Find where the given text appears and provide that cell's center as [x, y] coordinate. 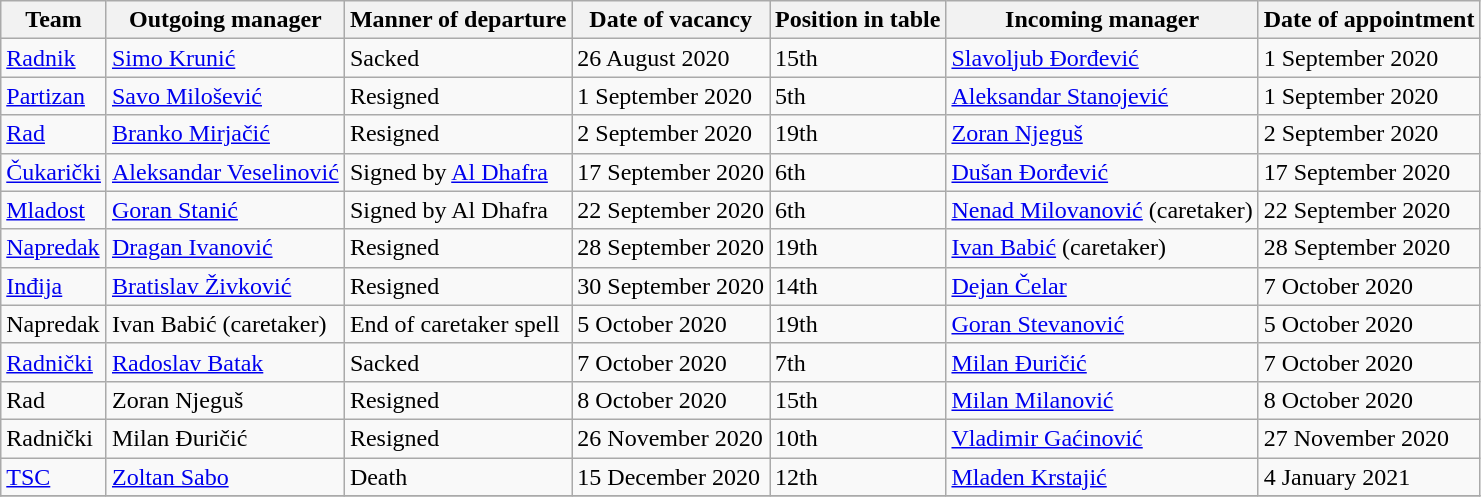
Incoming manager [1102, 20]
Mladost [54, 210]
Outgoing manager [225, 20]
12th [858, 477]
15 December 2020 [671, 477]
Aleksandar Veselinović [225, 172]
26 August 2020 [671, 58]
Date of vacancy [671, 20]
Mladen Krstajić [1102, 477]
Simo Krunić [225, 58]
7th [858, 362]
Manner of departure [458, 20]
Team [54, 20]
Vladimir Gaćinović [1102, 438]
Branko Mirjačić [225, 134]
Dragan Ivanović [225, 248]
TSC [54, 477]
End of caretaker spell [458, 324]
Savo Milošević [225, 96]
Goran Stevanović [1102, 324]
Position in table [858, 20]
Bratislav Živković [225, 286]
Dejan Čelar [1102, 286]
Goran Stanić [225, 210]
26 November 2020 [671, 438]
5th [858, 96]
Zoltan Sabo [225, 477]
Čukarički [54, 172]
Inđija [54, 286]
Milan Milanović [1102, 400]
30 September 2020 [671, 286]
Nenad Milovanović (caretaker) [1102, 210]
Aleksandar Stanojević [1102, 96]
Date of appointment [1369, 20]
4 January 2021 [1369, 477]
Death [458, 477]
Radnik [54, 58]
27 November 2020 [1369, 438]
14th [858, 286]
Radoslav Batak [225, 362]
Dušan Đorđević [1102, 172]
Slavoljub Đorđević [1102, 58]
10th [858, 438]
Partizan [54, 96]
